Locate the cell with the specified text and output its (x, y) center coordinate. 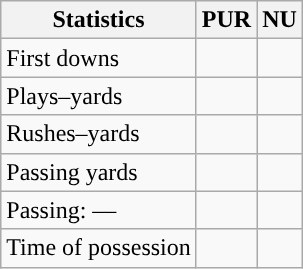
Passing: –– (99, 210)
Statistics (99, 20)
NU (280, 20)
First downs (99, 58)
Plays–yards (99, 96)
Passing yards (99, 172)
Time of possession (99, 248)
Rushes–yards (99, 134)
PUR (226, 20)
